From the cell containing the given text, extract its center point as (x, y) coordinate. 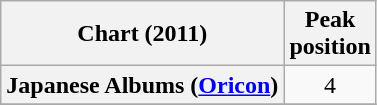
Chart (2011) (142, 34)
4 (330, 85)
Peakposition (330, 34)
Japanese Albums (Oricon) (142, 85)
